Determine the (x, y) coordinate at the center of the cell enclosing the given text.  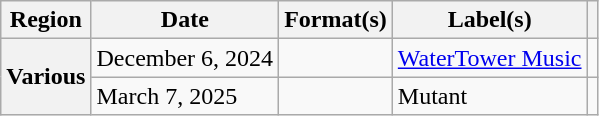
Various (46, 77)
Date (185, 20)
Label(s) (490, 20)
Mutant (490, 96)
December 6, 2024 (185, 58)
March 7, 2025 (185, 96)
WaterTower Music (490, 58)
Format(s) (336, 20)
Region (46, 20)
